Detect which cell encompasses the target text, then output its [x, y] center coordinate. 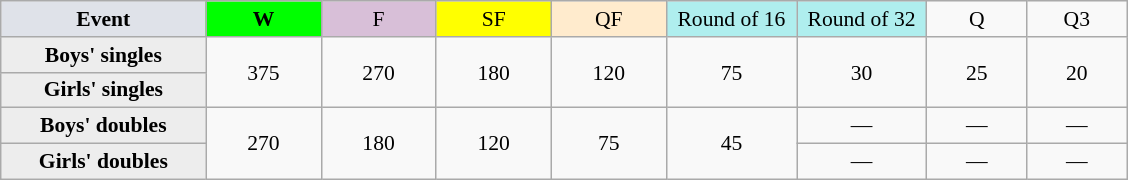
Girls' singles [104, 90]
Round of 16 [731, 19]
QF [608, 19]
Boys' doubles [104, 126]
Event [104, 19]
Girls' doubles [104, 162]
Q [977, 19]
25 [977, 72]
30 [861, 72]
375 [264, 72]
45 [731, 144]
SF [494, 19]
F [378, 19]
20 [1077, 72]
Round of 32 [861, 19]
W [264, 19]
Q3 [1077, 19]
Boys' singles [104, 55]
